Capture the cell that displays the provided text and extract its (x, y) central coordinate. 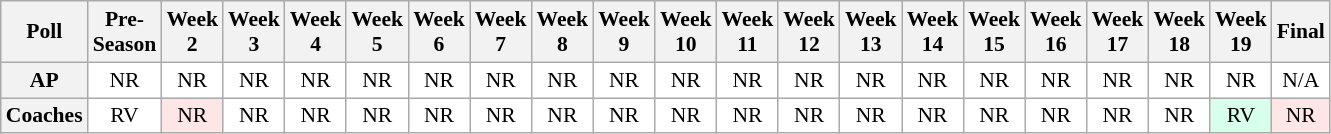
AP (44, 80)
Week12 (809, 32)
Week10 (686, 32)
Week7 (501, 32)
Week15 (994, 32)
N/A (1301, 80)
Week16 (1056, 32)
Final (1301, 32)
Week18 (1179, 32)
Week17 (1118, 32)
Pre-Season (125, 32)
Week19 (1241, 32)
Week4 (316, 32)
Week13 (871, 32)
Week3 (254, 32)
Week2 (192, 32)
Week6 (439, 32)
Poll (44, 32)
Week9 (624, 32)
Coaches (44, 116)
Week5 (377, 32)
Week14 (933, 32)
Week11 (748, 32)
Week8 (562, 32)
